Find where the given text appears and provide that cell's center as (x, y) coordinate. 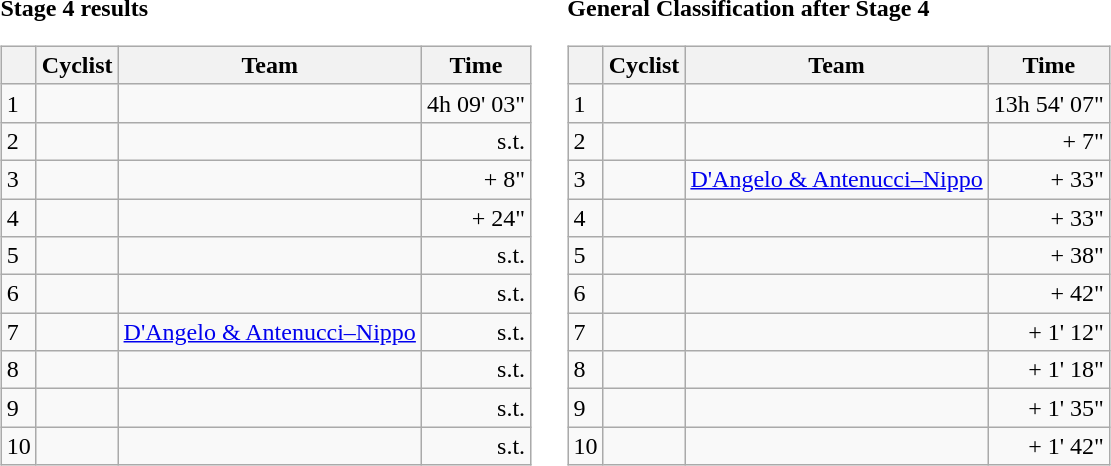
+ 42" (1048, 294)
+ 7" (1048, 141)
+ 8" (476, 179)
+ 1' 12" (1048, 332)
+ 1' 42" (1048, 446)
4h 09' 03" (476, 103)
+ 1' 35" (1048, 408)
13h 54' 07" (1048, 103)
+ 1' 18" (1048, 370)
+ 24" (476, 217)
+ 38" (1048, 256)
